Return [x, y] of the center of cell containing provided text 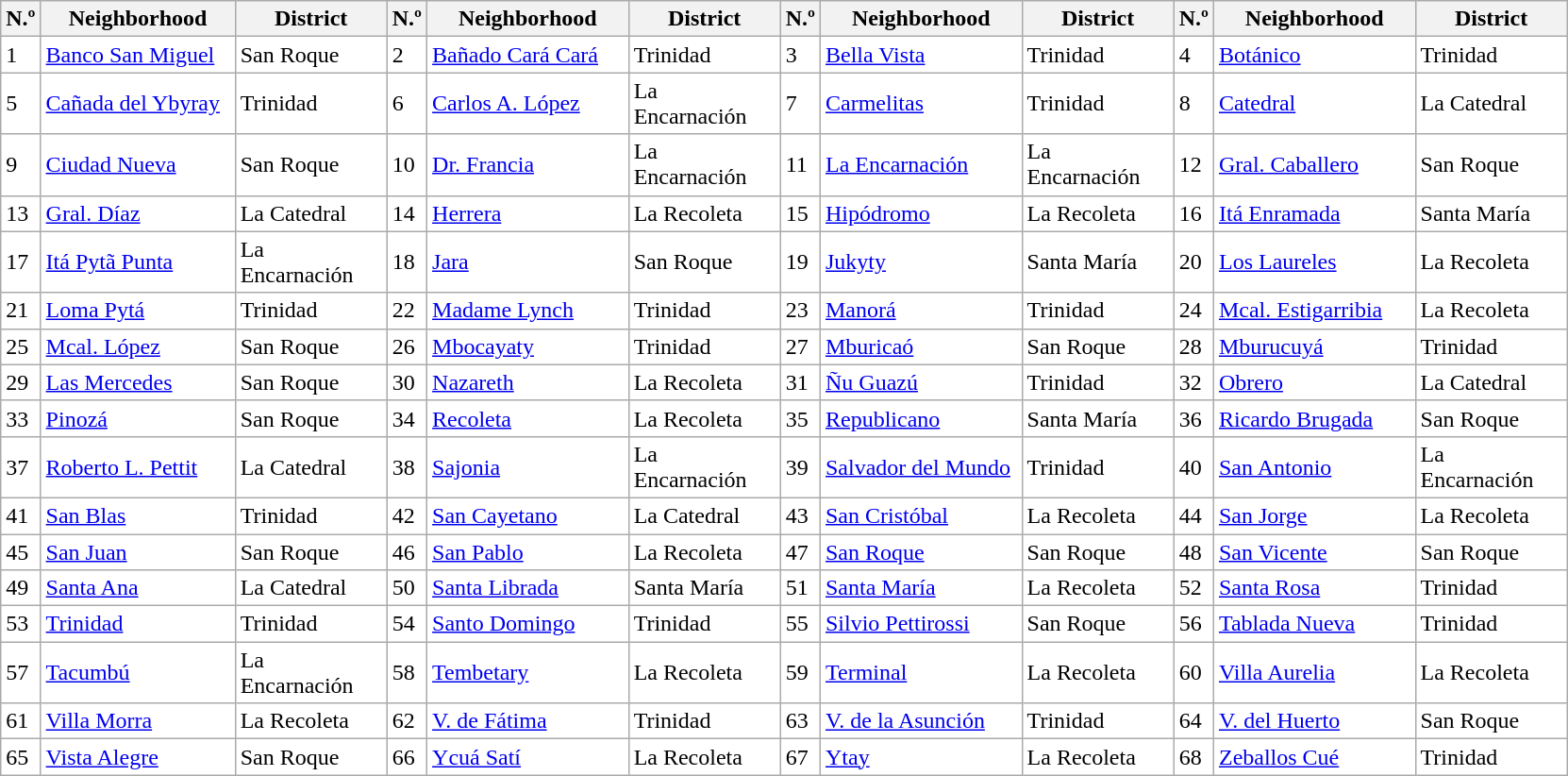
Pinozá [138, 418]
Gral. Díaz [138, 213]
27 [800, 346]
32 [1193, 382]
10 [407, 164]
Obrero [1314, 382]
60 [1193, 672]
67 [800, 757]
Itá Enramada [1314, 213]
Botánico [1314, 55]
Ycuá Satí [528, 757]
Hipódromo [921, 213]
San Cristóbal [921, 515]
51 [800, 588]
54 [407, 624]
39 [800, 466]
68 [1193, 757]
Recoleta [528, 418]
Ricardo Brugada [1314, 418]
Santa Ana [138, 588]
23 [800, 311]
Jara [528, 262]
13 [21, 213]
16 [1193, 213]
12 [1193, 164]
Ytay [921, 757]
Terminal [921, 672]
Nazareth [528, 382]
24 [1193, 311]
Ciudad Nueva [138, 164]
V. de la Asunción [921, 721]
Bañado Cará Cará [528, 55]
Roberto L. Pettit [138, 466]
6 [407, 104]
San Jorge [1314, 515]
56 [1193, 624]
37 [21, 466]
Las Mercedes [138, 382]
Gral. Caballero [1314, 164]
Itá Pytã Punta [138, 262]
Bella Vista [921, 55]
53 [21, 624]
55 [800, 624]
Villa Aurelia [1314, 672]
61 [21, 721]
30 [407, 382]
Mbocayaty [528, 346]
Catedral [1314, 104]
Zeballos Cué [1314, 757]
V. de Fátima [528, 721]
20 [1193, 262]
Mcal. Estigarribia [1314, 311]
36 [1193, 418]
43 [800, 515]
San Antonio [1314, 466]
50 [407, 588]
42 [407, 515]
25 [21, 346]
18 [407, 262]
Tacumbú [138, 672]
17 [21, 262]
44 [1193, 515]
41 [21, 515]
Manorá [921, 311]
21 [21, 311]
1 [21, 55]
Tembetary [528, 672]
29 [21, 382]
San Blas [138, 515]
Jukyty [921, 262]
48 [1193, 552]
14 [407, 213]
4 [1193, 55]
47 [800, 552]
Villa Morra [138, 721]
V. del Huerto [1314, 721]
San Juan [138, 552]
Santa Librada [528, 588]
59 [800, 672]
Silvio Pettirossi [921, 624]
Republicano [921, 418]
45 [21, 552]
66 [407, 757]
5 [21, 104]
9 [21, 164]
65 [21, 757]
Salvador del Mundo [921, 466]
64 [1193, 721]
Santa Rosa [1314, 588]
Carmelitas [921, 104]
22 [407, 311]
40 [1193, 466]
46 [407, 552]
Santo Domingo [528, 624]
San Pablo [528, 552]
33 [21, 418]
19 [800, 262]
Vista Alegre [138, 757]
Mcal. López [138, 346]
Banco San Miguel [138, 55]
Ñu Guazú [921, 382]
57 [21, 672]
62 [407, 721]
35 [800, 418]
63 [800, 721]
7 [800, 104]
3 [800, 55]
Mburucuyá [1314, 346]
Tablada Nueva [1314, 624]
8 [1193, 104]
Dr. Francia [528, 164]
Sajonia [528, 466]
49 [21, 588]
Los Laureles [1314, 262]
34 [407, 418]
Madame Lynch [528, 311]
San Cayetano [528, 515]
15 [800, 213]
38 [407, 466]
11 [800, 164]
Loma Pytá [138, 311]
Herrera [528, 213]
San Vicente [1314, 552]
58 [407, 672]
Cañada del Ybyray [138, 104]
2 [407, 55]
26 [407, 346]
Mburicaó [921, 346]
31 [800, 382]
52 [1193, 588]
28 [1193, 346]
Carlos A. López [528, 104]
